Identify which cell holds the provided text, then report its [X, Y] central coordinate. 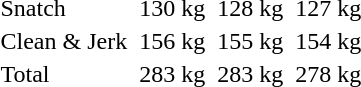
155 kg [250, 41]
156 kg [172, 41]
